Provide the (X, Y) coordinate of the cell's center where the given text is located.  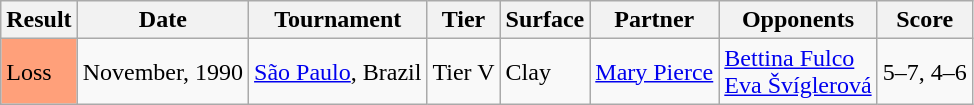
Tier (464, 20)
Mary Pierce (654, 72)
Result (39, 20)
São Paulo, Brazil (338, 72)
5–7, 4–6 (924, 72)
November, 1990 (162, 72)
Clay (545, 72)
Tournament (338, 20)
Tier V (464, 72)
Loss (39, 72)
Bettina Fulco Eva Švíglerová (798, 72)
Date (162, 20)
Opponents (798, 20)
Partner (654, 20)
Score (924, 20)
Surface (545, 20)
